Locate the cell with the specified text and output its (x, y) center coordinate. 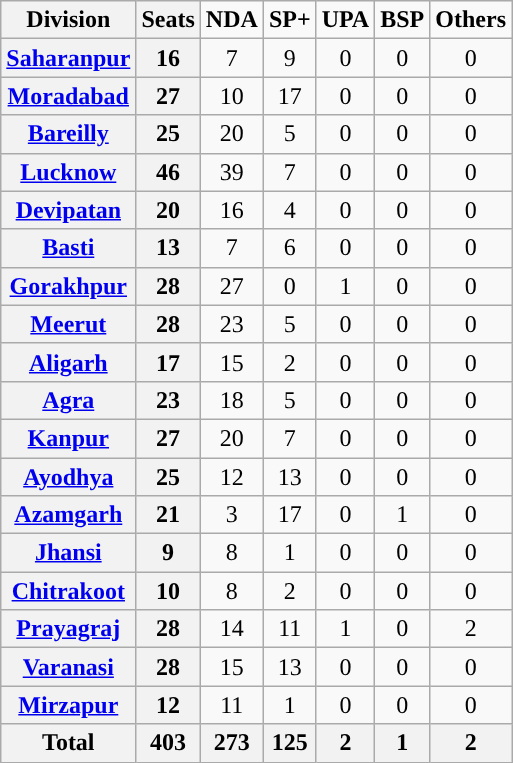
Seats (168, 20)
Azamgarh (68, 515)
21 (168, 515)
46 (168, 172)
14 (232, 629)
273 (232, 743)
Varanasi (68, 667)
Kanpur (68, 438)
Total (68, 743)
Mirzapur (68, 705)
Aligarh (68, 362)
Lucknow (68, 172)
Bareilly (68, 134)
Prayagraj (68, 629)
3 (232, 515)
125 (290, 743)
Meerut (68, 324)
Division (68, 20)
39 (232, 172)
Gorakhpur (68, 286)
BSP (402, 20)
Others (471, 20)
18 (232, 400)
Basti (68, 248)
Chitrakoot (68, 591)
Saharanpur (68, 58)
6 (290, 248)
Jhansi (68, 553)
4 (290, 210)
403 (168, 743)
Agra (68, 400)
Devipatan (68, 210)
UPA (346, 20)
Ayodhya (68, 477)
Moradabad (68, 96)
NDA (232, 20)
SP+ (290, 20)
